Return [X, Y] of the center of cell containing provided text 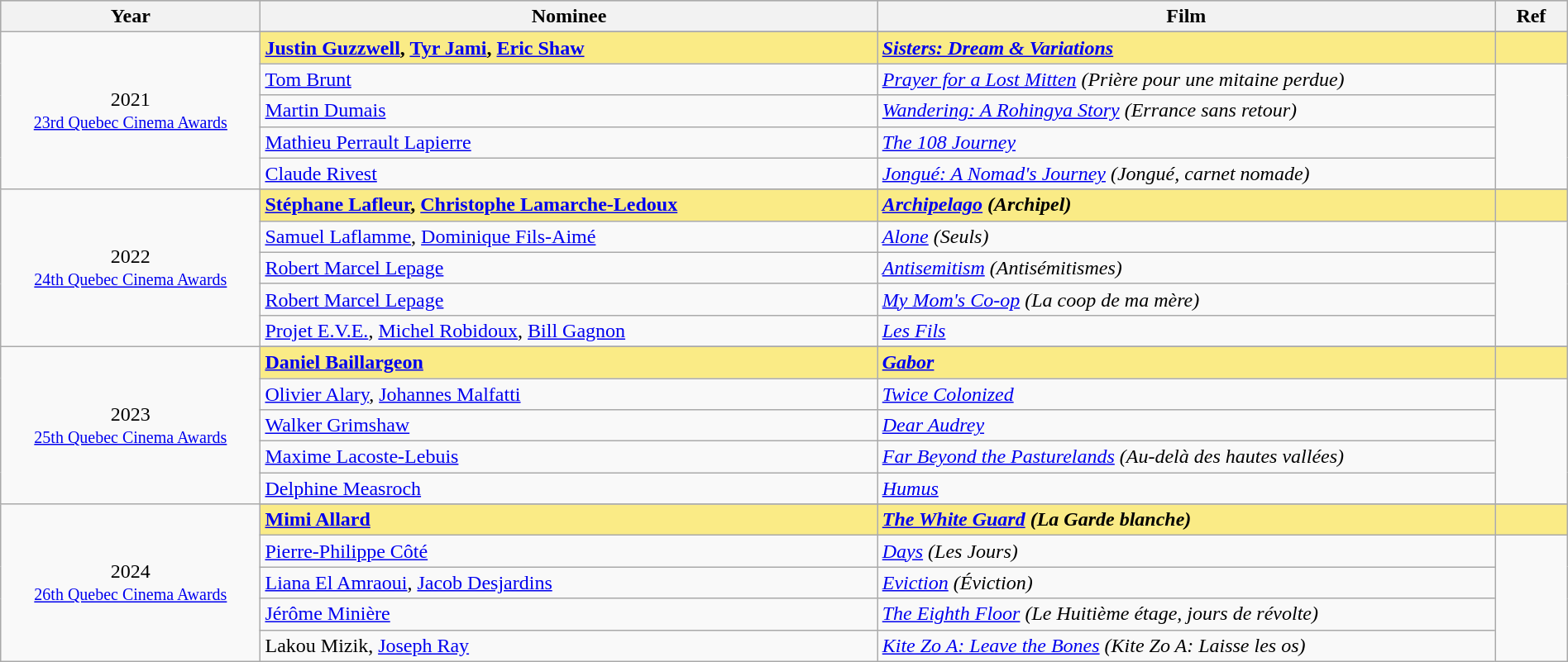
Mathieu Perrault Lapierre [569, 142]
Dear Audrey [1186, 426]
202426th Quebec Cinema Awards [131, 583]
2021 23rd Quebec Cinema Awards [131, 111]
Olivier Alary, Johannes Malfatti [569, 394]
202224th Quebec Cinema Awards [131, 268]
Year [131, 17]
Sisters: Dream & Variations [1186, 48]
Stéphane Lafleur, Christophe Lamarche-Ledoux [569, 205]
Ref [1532, 17]
Mimi Allard [569, 520]
Les Fils [1186, 331]
Walker Grimshaw [569, 426]
Humus [1186, 488]
Pierre-Philippe Côté [569, 551]
202325th Quebec Cinema Awards [131, 425]
Gabor [1186, 362]
Samuel Laflamme, Dominique Fils-Aimé [569, 236]
Liana El Amraoui, Jacob Desjardins [569, 583]
Prayer for a Lost Mitten (Prière pour une mitaine perdue) [1186, 79]
My Mom's Co-op (La coop de ma mère) [1186, 299]
Antisemitism (Antisémitismes) [1186, 268]
Claude Rivest [569, 174]
Daniel Baillargeon [569, 362]
Martin Dumais [569, 111]
Far Beyond the Pasturelands (Au-delà des hautes vallées) [1186, 457]
Days (Les Jours) [1186, 551]
Film [1186, 17]
The White Guard (La Garde blanche) [1186, 520]
Lakou Mizik, Joseph Ray [569, 645]
Alone (Seuls) [1186, 236]
Eviction (Éviction) [1186, 583]
The Eighth Floor (Le Huitième étage, jours de révolte) [1186, 614]
Wandering: A Rohingya Story (Errance sans retour) [1186, 111]
Justin Guzzwell, Tyr Jami, Eric Shaw [569, 48]
The 108 Journey [1186, 142]
Jérôme Minière [569, 614]
Nominee [569, 17]
Kite Zo A: Leave the Bones (Kite Zo A: Laisse les os) [1186, 645]
Delphine Measroch [569, 488]
Projet E.V.E., Michel Robidoux, Bill Gagnon [569, 331]
Twice Colonized [1186, 394]
Archipelago (Archipel) [1186, 205]
Maxime Lacoste-Lebuis [569, 457]
Tom Brunt [569, 79]
Jongué: A Nomad's Journey (Jongué, carnet nomade) [1186, 174]
